Search for the cell housing the specified text and yield its (x, y) center coordinate. 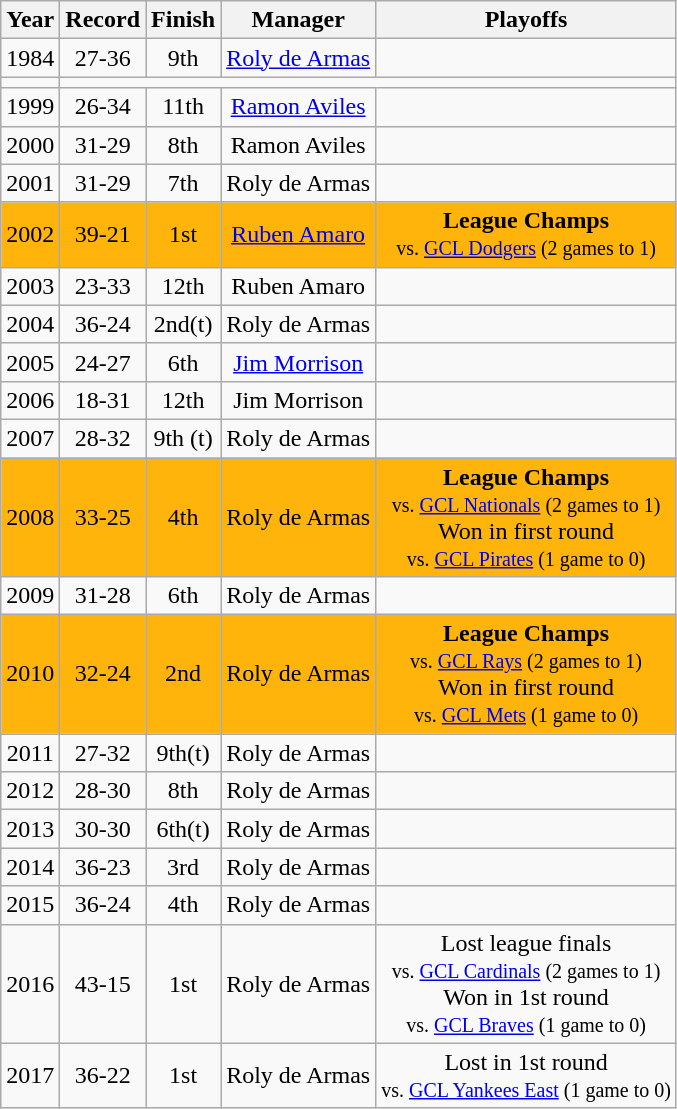
27-36 (103, 58)
2013 (30, 829)
Playoffs (526, 20)
2nd(t) (184, 324)
2000 (30, 145)
43-15 (103, 984)
1999 (30, 107)
2005 (30, 362)
9th(t) (184, 753)
Record (103, 20)
33-25 (103, 518)
2016 (30, 984)
36-22 (103, 1076)
League Champsvs. GCL Dodgers (2 games to 1) (526, 234)
2003 (30, 286)
2007 (30, 438)
League Champsvs. GCL Rays (2 games to 1)Won in first roundvs. GCL Mets (1 game to 0) (526, 674)
36-23 (103, 867)
2004 (30, 324)
Manager (298, 20)
2017 (30, 1076)
27-32 (103, 753)
2002 (30, 234)
League Champsvs. GCL Nationals (2 games to 1)Won in first roundvs. GCL Pirates (1 game to 0) (526, 518)
24-27 (103, 362)
2015 (30, 905)
9th (t) (184, 438)
2009 (30, 596)
32-24 (103, 674)
Finish (184, 20)
18-31 (103, 400)
9th (184, 58)
31-28 (103, 596)
2008 (30, 518)
3rd (184, 867)
Lost league finalsvs. GCL Cardinals (2 games to 1)Won in 1st roundvs. GCL Braves (1 game to 0) (526, 984)
2012 (30, 791)
2010 (30, 674)
39-21 (103, 234)
Year (30, 20)
23-33 (103, 286)
1984 (30, 58)
28-30 (103, 791)
2001 (30, 183)
2nd (184, 674)
26-34 (103, 107)
2014 (30, 867)
Lost in 1st roundvs. GCL Yankees East (1 game to 0) (526, 1076)
30-30 (103, 829)
2011 (30, 753)
2006 (30, 400)
6th(t) (184, 829)
28-32 (103, 438)
11th (184, 107)
7th (184, 183)
